Determine the [x, y] coordinate at the center of the cell enclosing the given text.  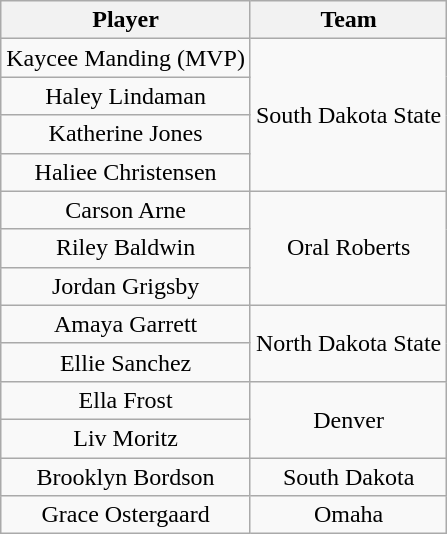
Grace Ostergaard [126, 515]
Kaycee Manding (MVP) [126, 58]
South Dakota [348, 477]
Riley Baldwin [126, 248]
Haley Lindaman [126, 96]
Oral Roberts [348, 248]
Jordan Grigsby [126, 286]
Liv Moritz [126, 438]
Omaha [348, 515]
Carson Arne [126, 210]
Amaya Garrett [126, 324]
Player [126, 20]
Brooklyn Bordson [126, 477]
Denver [348, 419]
South Dakota State [348, 115]
Team [348, 20]
Ella Frost [126, 400]
Ellie Sanchez [126, 362]
Katherine Jones [126, 134]
North Dakota State [348, 343]
Haliee Christensen [126, 172]
